Search for the cell housing the specified text and yield its [x, y] center coordinate. 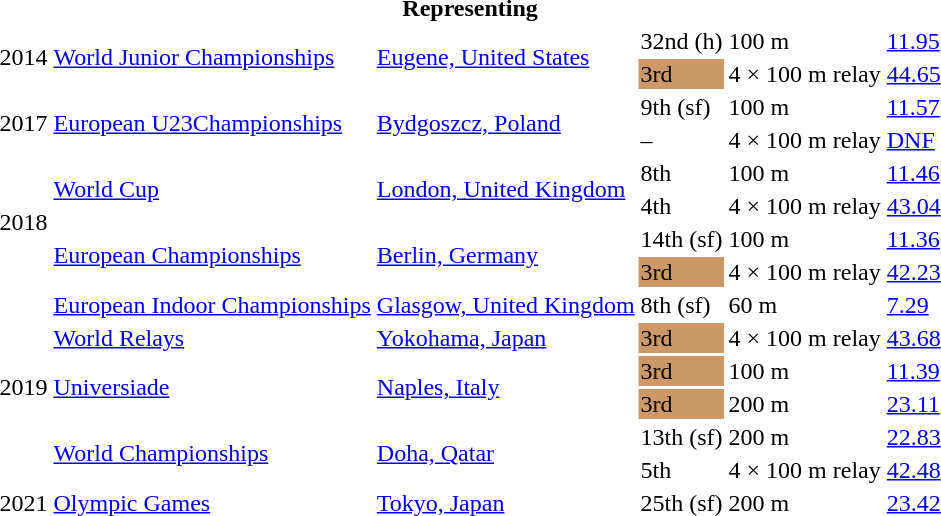
14th (sf) [682, 239]
– [682, 140]
Yokohama, Japan [506, 338]
8th [682, 173]
European Championships [212, 256]
Doha, Qatar [506, 454]
Bydgoszcz, Poland [506, 124]
8th (sf) [682, 305]
London, United Kingdom [506, 190]
Universiade [212, 388]
60 m [804, 305]
European U23Championships [212, 124]
4th [682, 206]
Eugene, United States [506, 58]
World Championships [212, 454]
Berlin, Germany [506, 256]
World Cup [212, 190]
World Junior Championships [212, 58]
World Relays [212, 338]
32nd (h) [682, 41]
5th [682, 470]
9th (sf) [682, 107]
Glasgow, United Kingdom [506, 305]
13th (sf) [682, 437]
European Indoor Championships [212, 305]
Naples, Italy [506, 388]
